Return [x, y] of the center of cell containing provided text 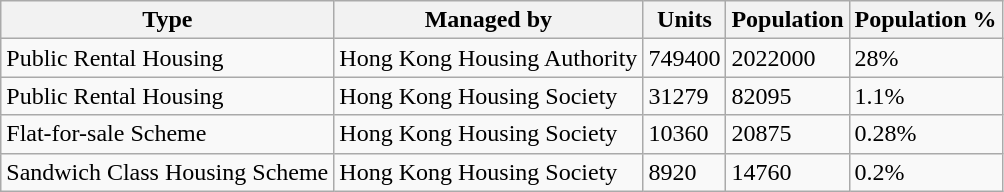
10360 [684, 134]
749400 [684, 58]
Population % [926, 20]
14760 [788, 172]
31279 [684, 96]
Hong Kong Housing Authority [488, 58]
Type [168, 20]
8920 [684, 172]
0.28% [926, 134]
20875 [788, 134]
0.2% [926, 172]
1.1% [926, 96]
28% [926, 58]
82095 [788, 96]
Sandwich Class Housing Scheme [168, 172]
Managed by [488, 20]
Flat-for-sale Scheme [168, 134]
Units [684, 20]
Population [788, 20]
2022000 [788, 58]
